Provide the (X, Y) coordinate of the cell's center where the given text is located.  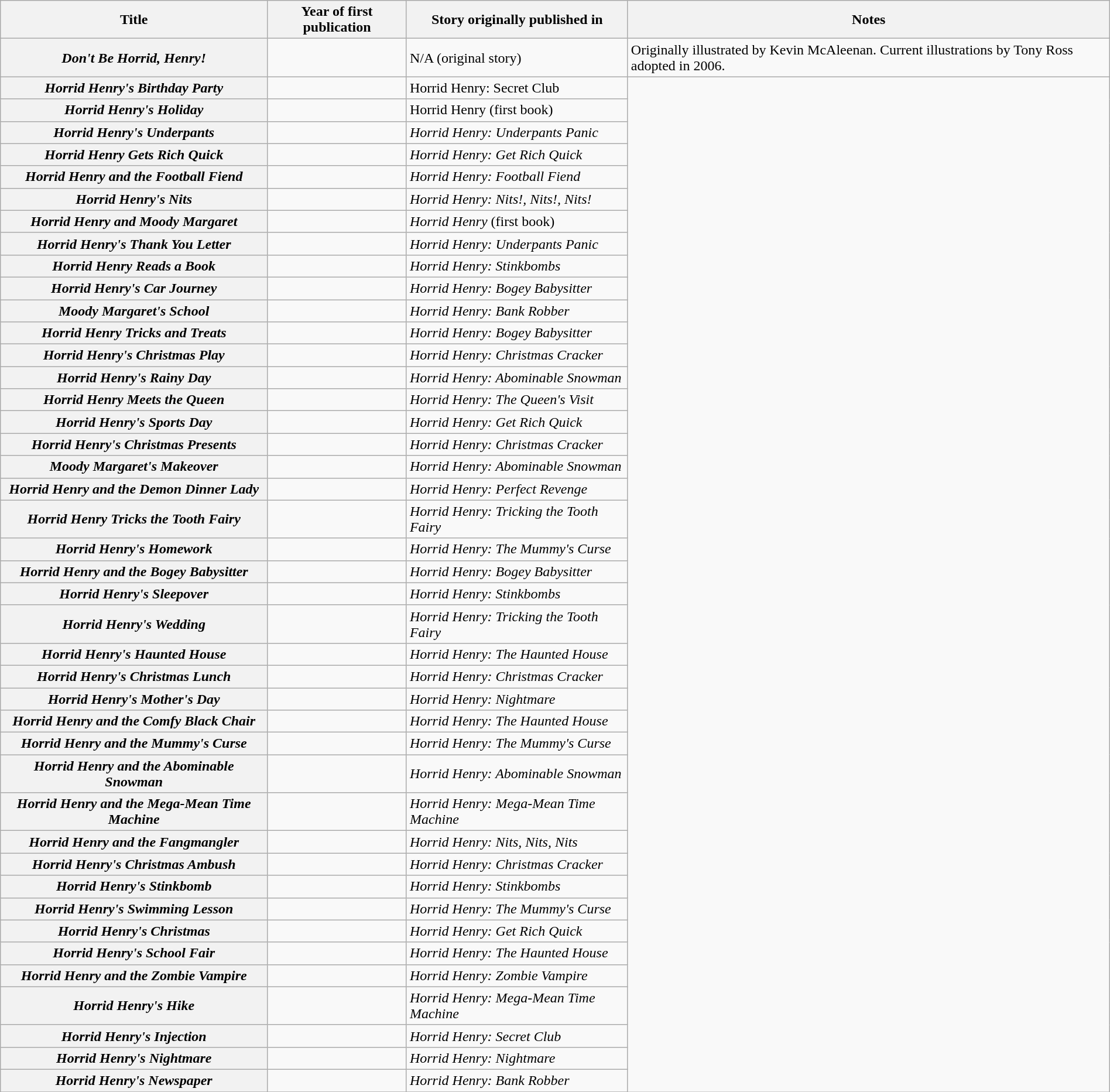
Horrid Henry's Christmas Presents (134, 444)
Horrid Henry's Wedding (134, 624)
Horrid Henry and the Mummy's Curse (134, 744)
Horrid Henry's Mother's Day (134, 699)
Horrid Henry's Rainy Day (134, 378)
Horrid Henry and the Demon Dinner Lady (134, 489)
Horrid Henry and the Football Fiend (134, 177)
Horrid Henry Reads a Book (134, 266)
Notes (869, 20)
Horrid Henry's Nightmare (134, 1058)
Horrid Henry: Perfect Revenge (517, 489)
N/A (original story) (517, 57)
Horrid Henry's Christmas Lunch (134, 676)
Horrid Henry and the Bogey Babysitter (134, 571)
Horrid Henry: Zombie Vampire (517, 975)
Horrid Henry: Nits, Nits, Nits (517, 842)
Horrid Henry Tricks and Treats (134, 333)
Horrid Henry Tricks the Tooth Fairy (134, 519)
Horrid Henry's Christmas (134, 931)
Horrid Henry and the Abominable Snowman (134, 774)
Originally illustrated by Kevin McAleenan. Current illustrations by Tony Ross adopted in 2006. (869, 57)
Horrid Henry's School Fair (134, 953)
Horrid Henry's Hike (134, 1006)
Horrid Henry's Haunted House (134, 654)
Moody Margaret's Makeover (134, 467)
Horrid Henry's Homework (134, 549)
Horrid Henry Meets the Queen (134, 400)
Title (134, 20)
Horrid Henry's Sleepover (134, 594)
Horrid Henry's Nits (134, 199)
Horrid Henry's Swimming Lesson (134, 909)
Horrid Henry's Newspaper (134, 1080)
Horrid Henry and the Zombie Vampire (134, 975)
Don't Be Horrid, Henry! (134, 57)
Horrid Henry's Stinkbomb (134, 886)
Horrid Henry's Birthday Party (134, 88)
Horrid Henry's Sports Day (134, 422)
Moody Margaret's School (134, 311)
Horrid Henry's Christmas Play (134, 355)
Horrid Henry and Moody Margaret (134, 221)
Horrid Henry: Nits!, Nits!, Nits! (517, 199)
Horrid Henry and the Comfy Black Chair (134, 721)
Horrid Henry's Holiday (134, 110)
Horrid Henry: Football Fiend (517, 177)
Year of first publication (337, 20)
Horrid Henry's Christmas Ambush (134, 864)
Horrid Henry Gets Rich Quick (134, 155)
Horrid Henry's Car Journey (134, 288)
Story originally published in (517, 20)
Horrid Henry's Thank You Letter (134, 244)
Horrid Henry: The Queen's Visit (517, 400)
Horrid Henry and the Fangmangler (134, 842)
Horrid Henry's Underpants (134, 132)
Horrid Henry's Injection (134, 1036)
Horrid Henry and the Mega-Mean Time Machine (134, 812)
